Pinpoint the cell where the given text exists, returning its (x, y) midpoint coordinate. 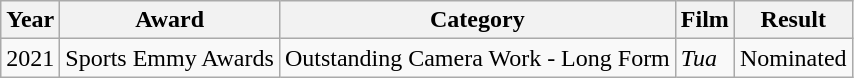
Award (170, 20)
Year (30, 20)
Film (704, 20)
Category (477, 20)
2021 (30, 58)
Outstanding Camera Work - Long Form (477, 58)
Nominated (793, 58)
Sports Emmy Awards (170, 58)
Tua (704, 58)
Result (793, 20)
